Identify which cell holds the provided text, then report its [X, Y] central coordinate. 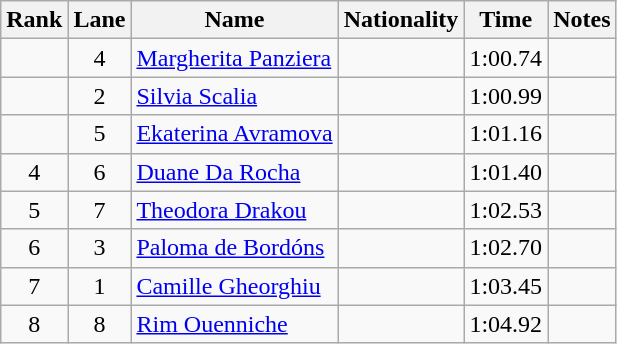
Paloma de Bordóns [234, 248]
Time [506, 20]
Lane [100, 20]
Rank [34, 20]
Camille Gheorghiu [234, 286]
1 [100, 286]
Ekaterina Avramova [234, 134]
1:02.70 [506, 248]
Duane Da Rocha [234, 172]
Margherita Panziera [234, 58]
Theodora Drakou [234, 210]
Silvia Scalia [234, 96]
1:00.74 [506, 58]
2 [100, 96]
Rim Ouenniche [234, 324]
1:03.45 [506, 286]
1:04.92 [506, 324]
1:00.99 [506, 96]
1:02.53 [506, 210]
3 [100, 248]
1:01.16 [506, 134]
1:01.40 [506, 172]
Nationality [401, 20]
Notes [582, 20]
Name [234, 20]
